Find where the given text appears and provide that cell's center as [X, Y] coordinate. 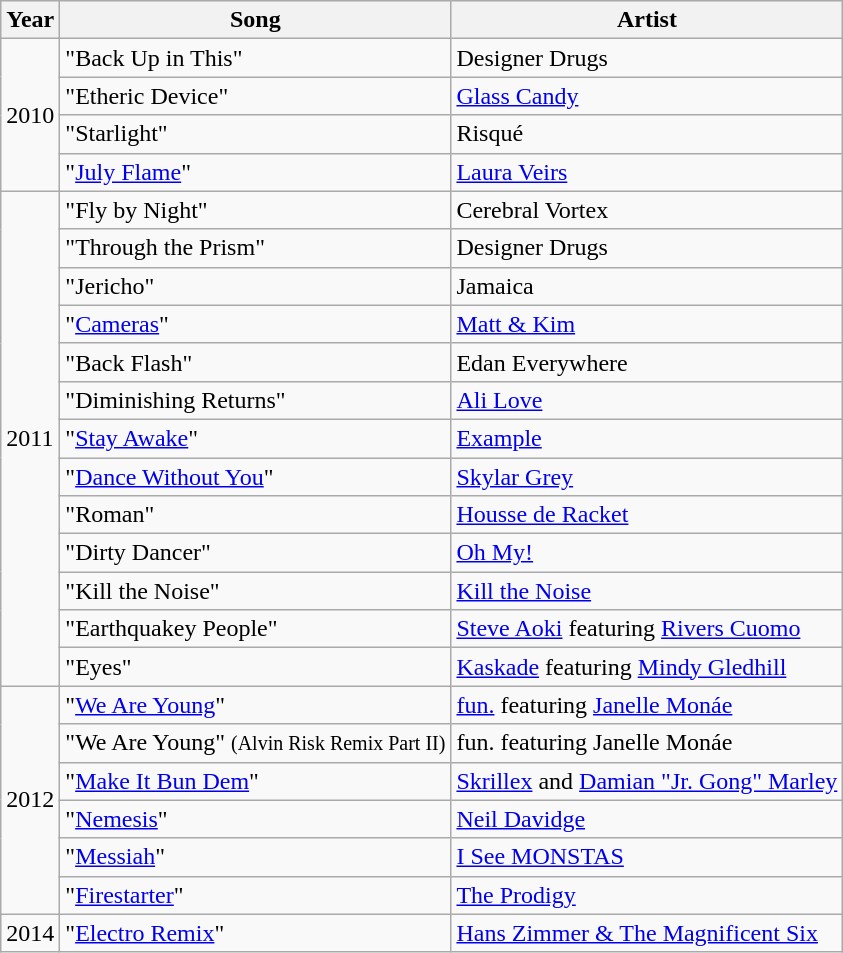
"Dirty Dancer" [256, 553]
Song [256, 20]
Risqué [647, 134]
2011 [30, 438]
"Through the Prism" [256, 248]
Skylar Grey [647, 477]
The Prodigy [647, 895]
2012 [30, 800]
Year [30, 20]
"Stay Awake" [256, 438]
Neil Davidge [647, 819]
Kaskade featuring Mindy Gledhill [647, 667]
Housse de Racket [647, 515]
Glass Candy [647, 96]
2014 [30, 933]
Jamaica [647, 286]
Oh My! [647, 553]
"Back Up in This" [256, 58]
"Etheric Device" [256, 96]
"Roman" [256, 515]
Matt & Kim [647, 324]
"Kill the Noise" [256, 591]
I See MONSTAS [647, 857]
"Make It Bun Dem" [256, 781]
"Diminishing Returns" [256, 400]
"Jericho" [256, 286]
"Cameras" [256, 324]
"Earthquakey People" [256, 629]
Skrillex and Damian "Jr. Gong" Marley [647, 781]
"Electro Remix" [256, 933]
Hans Zimmer & The Magnificent Six [647, 933]
"Nemesis" [256, 819]
"Starlight" [256, 134]
Ali Love [647, 400]
"We Are Young" [256, 705]
"Dance Without You" [256, 477]
2010 [30, 115]
"We Are Young" (Alvin Risk Remix Part II) [256, 743]
Kill the Noise [647, 591]
"Eyes" [256, 667]
Artist [647, 20]
Steve Aoki featuring Rivers Cuomo [647, 629]
"Messiah" [256, 857]
Edan Everywhere [647, 362]
"Firestarter" [256, 895]
Example [647, 438]
"Fly by Night" [256, 210]
"July Flame" [256, 172]
Laura Veirs [647, 172]
"Back Flash" [256, 362]
Cerebral Vortex [647, 210]
